Provide the [x, y] coordinate of the cell's center where the given text is located.  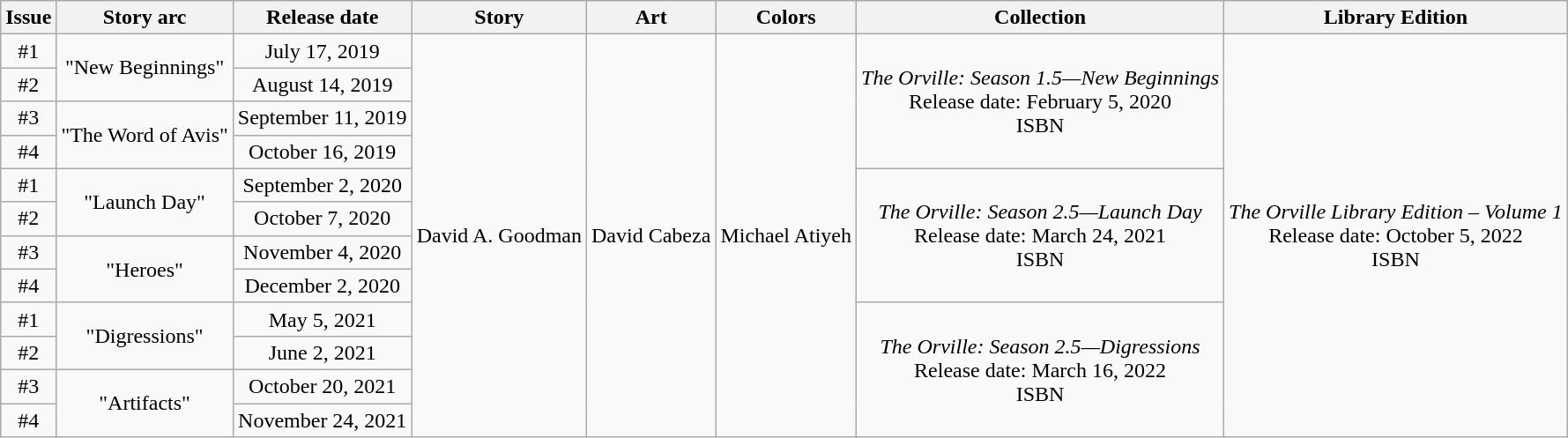
Story [499, 18]
May 5, 2021 [323, 319]
Colors [786, 18]
Michael Atiyeh [786, 236]
"Launch Day" [145, 202]
"Digressions" [145, 336]
November 4, 2020 [323, 252]
Issue [28, 18]
Story arc [145, 18]
The Orville: Season 1.5—New BeginningsRelease date: February 5, 2020ISBN [1040, 101]
"New Beginnings" [145, 68]
Art [651, 18]
"Heroes" [145, 269]
July 17, 2019 [323, 51]
David A. Goodman [499, 236]
"The Word of Avis" [145, 135]
Library Edition [1396, 18]
October 20, 2021 [323, 386]
"Artifacts" [145, 403]
September 11, 2019 [323, 118]
The Orville: Season 2.5—DigressionsRelease date: March 16, 2022ISBN [1040, 369]
October 7, 2020 [323, 219]
September 2, 2020 [323, 185]
October 16, 2019 [323, 152]
Release date [323, 18]
The Orville: Season 2.5—Launch DayRelease date: March 24, 2021ISBN [1040, 235]
August 14, 2019 [323, 85]
December 2, 2020 [323, 286]
The Orville Library Edition – Volume 1Release date: October 5, 2022ISBN [1396, 236]
June 2, 2021 [323, 353]
Collection [1040, 18]
November 24, 2021 [323, 420]
David Cabeza [651, 236]
